Return [x, y] of the center of cell containing provided text 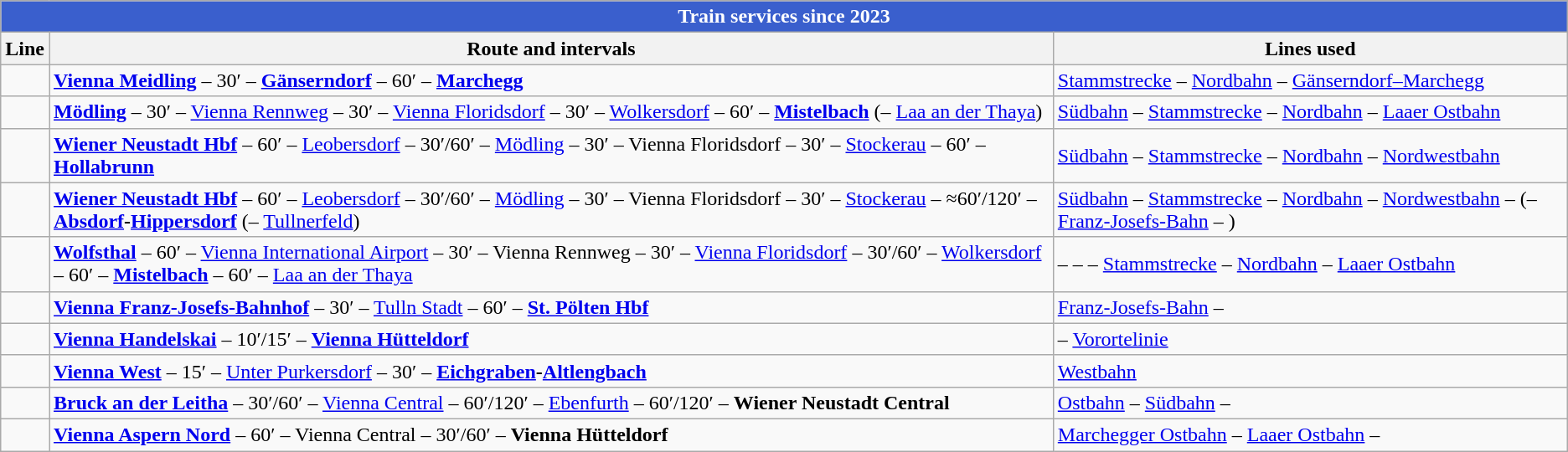
Vienna West – 15′ – Unter Purkersdorf – 30′ – Eichgraben-Altlengbach [551, 371]
Vienna Meidling – 30′ – Gänserndorf – 60′ – Marchegg [551, 80]
Südbahn – Stammstrecke – Nordbahn – Nordwestbahn [1310, 156]
Vienna Franz-Josefs-Bahnhof – 30′ – Tulln Stadt – 60′ – St. Pölten Hbf [551, 307]
Lines used [1310, 49]
Vienna Aspern Nord – 60′ – Vienna Central – 30′/60′ – Vienna Hütteldorf [551, 434]
Marchegger Ostbahn – Laaer Ostbahn – [1310, 434]
Mödling – 30′ – Vienna Rennweg – 30′ – Vienna Floridsdorf – 30′ – Wolkersdorf – 60′ – Mistelbach (– Laa an der Thaya) [551, 112]
Train services since 2023 [784, 17]
Route and intervals [551, 49]
Westbahn [1310, 371]
– Vorortelinie [1310, 339]
– – – Stammstrecke – Nordbahn – Laaer Ostbahn [1310, 265]
Line [25, 49]
Ostbahn – Südbahn – [1310, 403]
Stammstrecke – Nordbahn – Gänserndorf–Marchegg [1310, 80]
Südbahn – Stammstrecke – Nordbahn – Laaer Ostbahn [1310, 112]
Franz-Josefs-Bahn – [1310, 307]
Bruck an der Leitha – 30′/60′ – Vienna Central – 60′/120′ – Ebenfurth – 60′/120′ – Wiener Neustadt Central [551, 403]
Südbahn – Stammstrecke – Nordbahn – Nordwestbahn – (– Franz-Josefs-Bahn – ) [1310, 209]
Wiener Neustadt Hbf – 60′ – Leobersdorf – 30′/60′ – Mödling – 30′ – Vienna Floridsdorf – 30′ – Stockerau – 60′ – Hollabrunn [551, 156]
Vienna Handelskai – 10′/15′ – Vienna Hütteldorf [551, 339]
